Pinpoint the cell where the given text exists, returning its [x, y] midpoint coordinate. 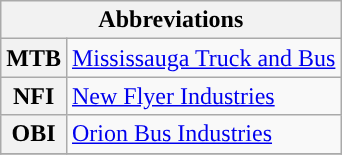
OBI [34, 134]
Abbreviations [171, 20]
NFI [34, 96]
MTB [34, 58]
New Flyer Industries [203, 96]
Mississauga Truck and Bus [203, 58]
Orion Bus Industries [203, 134]
